Detect which cell encompasses the target text, then output its (x, y) center coordinate. 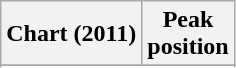
Peakposition (188, 34)
Chart (2011) (72, 34)
